Capture the cell that displays the provided text and extract its (x, y) central coordinate. 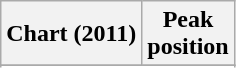
Chart (2011) (72, 34)
Peakposition (188, 34)
